Find where the given text appears and provide that cell's center as (x, y) coordinate. 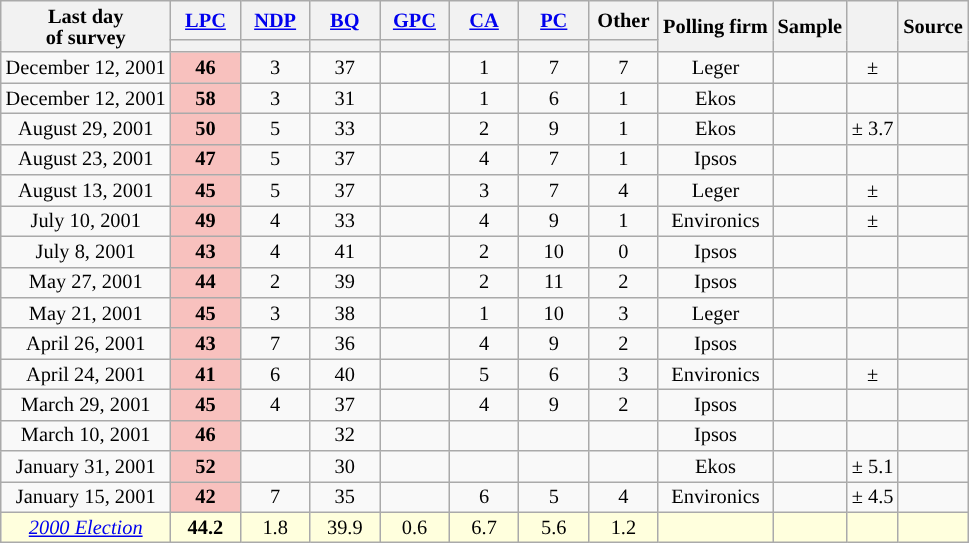
PC (554, 20)
Last day of survey (86, 26)
January 15, 2001 (86, 496)
32 (345, 436)
July 10, 2001 (86, 220)
38 (345, 312)
39.9 (345, 528)
49 (206, 220)
± 3.7 (872, 128)
March 29, 2001 (86, 404)
39 (345, 282)
5.6 (554, 528)
35 (345, 496)
6.7 (484, 528)
50 (206, 128)
47 (206, 160)
August 23, 2001 (86, 160)
31 (345, 98)
BQ (345, 20)
± 5.1 (872, 466)
July 8, 2001 (86, 252)
August 29, 2001 (86, 128)
May 27, 2001 (86, 282)
LPC (206, 20)
0.6 (415, 528)
1.8 (275, 528)
GPC (415, 20)
May 21, 2001 (86, 312)
0 (624, 252)
2000 Election (86, 528)
January 31, 2001 (86, 466)
± 4.5 (872, 496)
Other (624, 20)
Sample (810, 26)
CA (484, 20)
August 13, 2001 (86, 190)
36 (345, 344)
1.2 (624, 528)
NDP (275, 20)
April 26, 2001 (86, 344)
March 10, 2001 (86, 436)
40 (345, 374)
58 (206, 98)
April 24, 2001 (86, 374)
11 (554, 282)
52 (206, 466)
30 (345, 466)
Polling firm (715, 26)
44.2 (206, 528)
42 (206, 496)
44 (206, 282)
Source (932, 26)
